Extract the (X, Y) coordinate from the center of the cell holding the provided text.  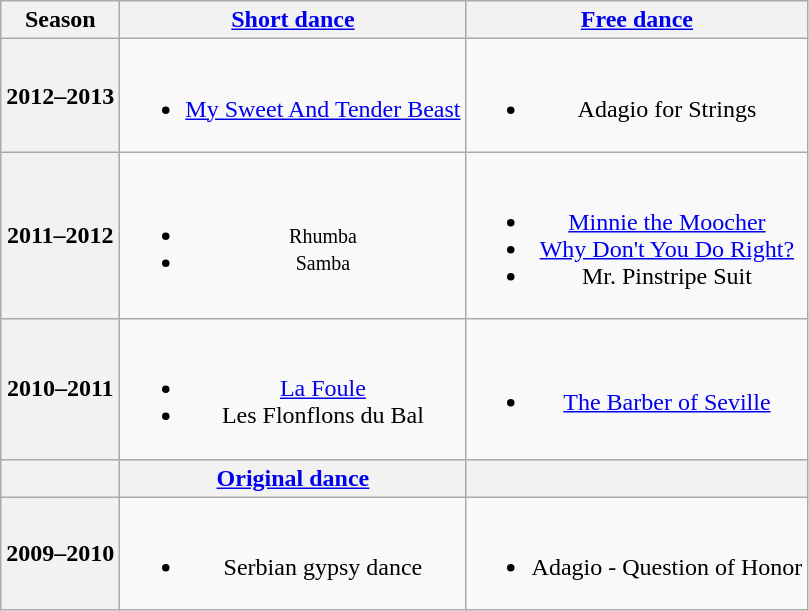
Original dance (293, 478)
Serbian gypsy dance (293, 554)
Minnie the Moocher Why Don't You Do Right? Mr. Pinstripe Suit (637, 236)
2011–2012 (60, 236)
RhumbaSamba (293, 236)
Short dance (293, 20)
La Foule Les Flonflons du Bal (293, 389)
2009–2010 (60, 554)
2010–2011 (60, 389)
Season (60, 20)
My Sweet And Tender Beast (293, 96)
Adagio for Strings (637, 96)
The Barber of Seville (637, 389)
2012–2013 (60, 96)
Free dance (637, 20)
Adagio - Question of Honor (637, 554)
